Detect which cell encompasses the target text, then output its [x, y] center coordinate. 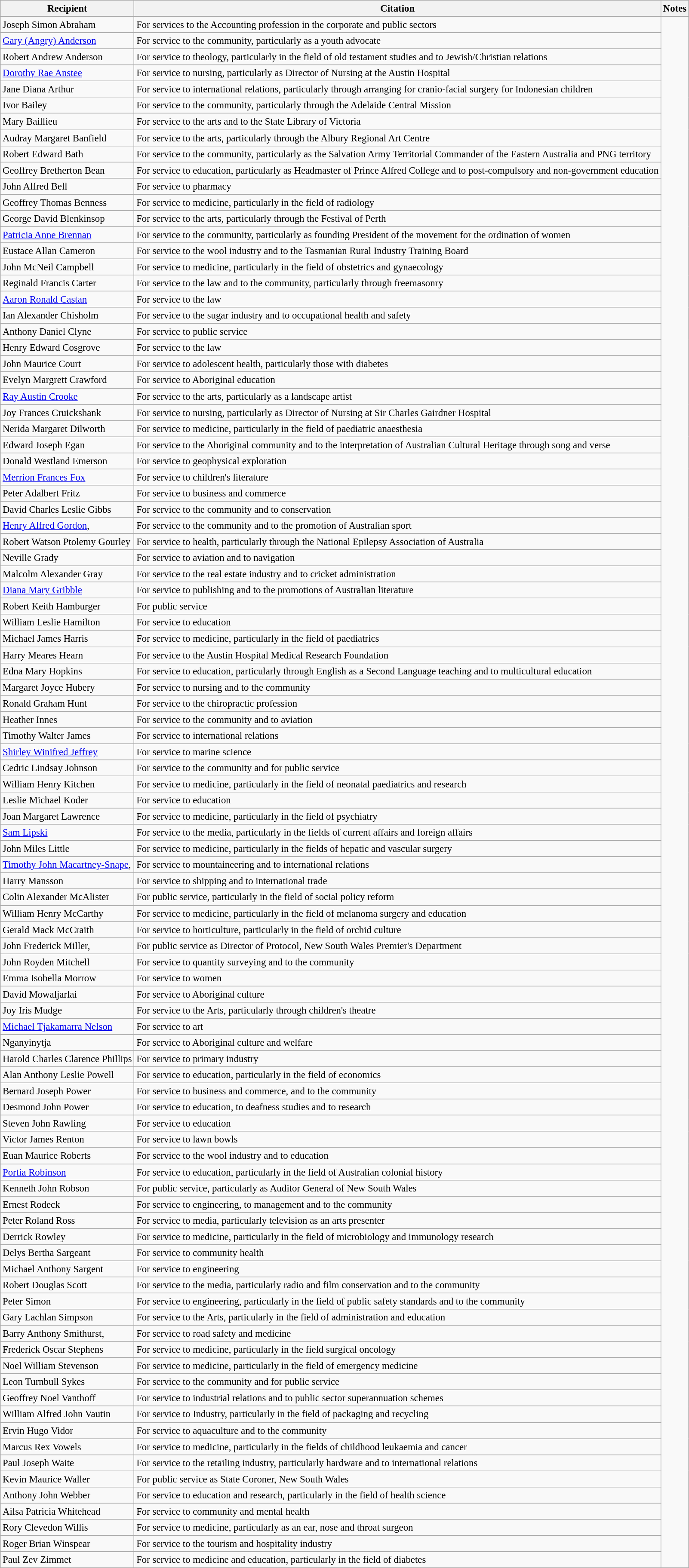
Michael James Harris [67, 639]
Ervin Hugo Vidor [67, 1430]
For service to nursing, particularly as Director of Nursing at the Austin Hospital [397, 73]
John Royden Mitchell [67, 962]
For service to the Arts, particularly in the field of administration and education [397, 1317]
For service to Aboriginal culture [397, 994]
Robert Edward Bath [67, 154]
Paul Joseph Waite [67, 1463]
Gary Lachlan Simpson [67, 1317]
Jane Diana Arthur [67, 89]
Emma Isobella Morrow [67, 978]
Ivor Bailey [67, 105]
Joseph Simon Abraham [67, 25]
For service to community health [397, 1253]
For service to medicine, particularly in the field surgical oncology [397, 1350]
For service to the Austin Hospital Medical Research Foundation [397, 655]
For service to Aboriginal culture and welfare [397, 1043]
Harry Mansson [67, 881]
For service to the real estate industry and to cricket administration [397, 574]
Diana Mary Gribble [67, 590]
Henry Alfred Gordon, [67, 526]
For public service [397, 606]
Recipient [67, 9]
For service to medicine, particularly in the fields of hepatic and vascular surgery [397, 849]
John McNeil Campbell [67, 267]
John Frederick Miller, [67, 946]
For service to the arts and to the State Library of Victoria [397, 122]
For service to aviation and to navigation [397, 558]
For service to the wool industry and to education [397, 1156]
Sam Lipski [67, 833]
Desmond John Power [67, 1107]
For service to the sugar industry and to occupational health and safety [397, 315]
Reginald Francis Carter [67, 283]
Robert Keith Hamburger [67, 606]
For service to the arts, particularly through the Festival of Perth [397, 219]
For service to industrial relations and to public sector superannuation schemes [397, 1398]
Barry Anthony Smithurst, [67, 1334]
Robert Andrew Anderson [67, 57]
Noel William Stevenson [67, 1366]
For service to education, particularly through English as a Second Language teaching and to multicultural education [397, 671]
For service to education, particularly in the field of Australian colonial history [397, 1172]
Joy Frances Cruickshank [67, 413]
Robert Douglas Scott [67, 1285]
Alan Anthony Leslie Powell [67, 1075]
Citation [397, 9]
Portia Robinson [67, 1172]
For service to aquaculture and to the community [397, 1430]
Henry Edward Cosgrove [67, 348]
Colin Alexander McAlister [67, 897]
For service to adolescent health, particularly those with diabetes [397, 364]
Ray Austin Crooke [67, 396]
William Henry McCarthy [67, 913]
For service to road safety and medicine [397, 1334]
For service to primary industry [397, 1059]
For service to medicine, particularly in the field of neonatal paediatrics and research [397, 784]
For service to the wool industry and to the Tasmanian Rural Industry Training Board [397, 251]
Heather Innes [67, 720]
For service to publishing and to the promotions of Australian literature [397, 590]
Leslie Michael Koder [67, 800]
John Alfred Bell [67, 186]
For service to medicine, particularly in the field of microbiology and immunology research [397, 1237]
For service to children's literature [397, 477]
For public service, particularly in the field of social policy reform [397, 897]
Geoffrey Bretherton Bean [67, 170]
For service to medicine, particularly in the fields of childhood leukaemia and cancer [397, 1447]
Timothy Walter James [67, 736]
For service to medicine and education, particularly in the field of diabetes [397, 1560]
For service to education and research, particularly in the field of health science [397, 1495]
Anthony John Webber [67, 1495]
For service to the arts, particularly as a landscape artist [397, 396]
For service to medicine, particularly in the field of paediatric anaesthesia [397, 429]
Margaret Joyce Hubery [67, 687]
Leon Turnbull Sykes [67, 1382]
Delys Bertha Sargeant [67, 1253]
Euan Maurice Roberts [67, 1156]
Donald Westland Emerson [67, 461]
For services to the Accounting profession in the corporate and public sectors [397, 25]
Victor James Renton [67, 1139]
Mary Baillieu [67, 122]
For service to horticulture, particularly in the field of orchid culture [397, 930]
For service to geophysical exploration [397, 461]
For service to nursing and to the community [397, 687]
For service to theology, particularly in the field of old testament studies and to Jewish/Christian relations [397, 57]
For service to education, particularly in the field of economics [397, 1075]
For service to pharmacy [397, 186]
Michael Anthony Sargent [67, 1269]
For service to education, to deafness studies and to research [397, 1107]
Patricia Anne Brennan [67, 235]
William Leslie Hamilton [67, 623]
For public service as State Coroner, New South Wales [397, 1479]
Kenneth John Robson [67, 1188]
Ernest Rodeck [67, 1204]
Evelyn Margrett Crawford [67, 380]
George David Blenkinsop [67, 219]
For service to business and commerce, and to the community [397, 1091]
Peter Adalbert Fritz [67, 493]
For service to medicine, particularly in the field of radiology [397, 202]
Notes [674, 9]
Merrion Frances Fox [67, 477]
Malcolm Alexander Gray [67, 574]
For service to the law and to the community, particularly through freemasonry [397, 283]
For service to the tourism and hospitality industry [397, 1543]
For service to quantity surveying and to the community [397, 962]
For service to the community, particularly as founding President of the movement for the ordination of women [397, 235]
For service to medicine, particularly in the field of emergency medicine [397, 1366]
For service to medicine, particularly in the field of psychiatry [397, 817]
For service to marine science [397, 752]
Paul Zev Zimmet [67, 1560]
Gerald Mack McCraith [67, 930]
For service to Industry, particularly in the field of packaging and recycling [397, 1415]
Shirley Winifred Jeffrey [67, 752]
Timothy John Macartney-Snape, [67, 865]
For service to international relations [397, 736]
Dorothy Rae Anstee [67, 73]
For service to business and commerce [397, 493]
Steven John Rawling [67, 1124]
Cedric Lindsay Johnson [67, 768]
Michael Tjakamarra Nelson [67, 1026]
For service to the media, particularly in the fields of current affairs and foreign affairs [397, 833]
For service to the retailing industry, particularly hardware and to international relations [397, 1463]
Nerida Margaret Dilworth [67, 429]
Bernard Joseph Power [67, 1091]
Audray Margaret Banfield [67, 138]
For public service as Director of Protocol, New South Wales Premier's Department [397, 946]
For service to the Aboriginal community and to the interpretation of Australian Cultural Heritage through song and verse [397, 445]
David Charles Leslie Gibbs [67, 509]
David Mowaljarlai [67, 994]
Harry Meares Hearn [67, 655]
For service to the Arts, particularly through children's theatre [397, 1011]
Derrick Rowley [67, 1237]
For service to the media, particularly radio and film conservation and to the community [397, 1285]
John Maurice Court [67, 364]
Frederick Oscar Stephens [67, 1350]
For service to media, particularly television as an arts presenter [397, 1220]
For service to engineering, to management and to the community [397, 1204]
For service to the community and to aviation [397, 720]
Joan Margaret Lawrence [67, 817]
For service to medicine, particularly in the field of obstetrics and gynaecology [397, 267]
Robert Watson Ptolemy Gourley [67, 542]
For service to community and mental health [397, 1511]
For service to Aboriginal education [397, 380]
For service to shipping and to international trade [397, 881]
For service to international relations, particularly through arranging for cranio-facial surgery for Indonesian children [397, 89]
Neville Grady [67, 558]
Rory Clevedon Willis [67, 1528]
Peter Simon [67, 1301]
For service to engineering, particularly in the field of public safety standards and to the community [397, 1301]
For service to the arts, particularly through the Albury Regional Art Centre [397, 138]
Peter Roland Ross [67, 1220]
For service to public service [397, 332]
Anthony Daniel Clyne [67, 332]
For service to the community, particularly as a youth advocate [397, 41]
For service to education, particularly as Headmaster of Prince Alfred College and to post-compulsory and non-government education [397, 170]
For service to health, particularly through the National Epilepsy Association of Australia [397, 542]
Ian Alexander Chisholm [67, 315]
For service to nursing, particularly as Director of Nursing at Sir Charles Gairdner Hospital [397, 413]
For service to the community, particularly through the Adelaide Central Mission [397, 105]
Geoffrey Thomas Benness [67, 202]
For service to engineering [397, 1269]
Nganyinytja [67, 1043]
For service to mountaineering and to international relations [397, 865]
Edna Mary Hopkins [67, 671]
For service to medicine, particularly in the field of melanoma surgery and education [397, 913]
Eustace Allan Cameron [67, 251]
Ailsa Patricia Whitehead [67, 1511]
Ronald Graham Hunt [67, 703]
Marcus Rex Vowels [67, 1447]
For service to women [397, 978]
For service to lawn bowls [397, 1139]
William Henry Kitchen [67, 784]
For service to the chiropractic profession [397, 703]
Gary (Angry) Anderson [67, 41]
For service to medicine, particularly in the field of paediatrics [397, 639]
For service to art [397, 1026]
Harold Charles Clarence Phillips [67, 1059]
For service to medicine, particularly as an ear, nose and throat surgeon [397, 1528]
John Miles Little [67, 849]
Edward Joseph Egan [67, 445]
Aaron Ronald Castan [67, 300]
For service to the community, particularly as the Salvation Army Territorial Commander of the Eastern Australia and PNG territory [397, 154]
William Alfred John Vautin [67, 1415]
For public service, particularly as Auditor General of New South Wales [397, 1188]
Kevin Maurice Waller [67, 1479]
Geoffrey Noel Vanthoff [67, 1398]
For service to the community and to the promotion of Australian sport [397, 526]
For service to the community and to conservation [397, 509]
Joy Iris Mudge [67, 1011]
Roger Brian Winspear [67, 1543]
